Provide the (X, Y) coordinate of the cell's center where the given text is located.  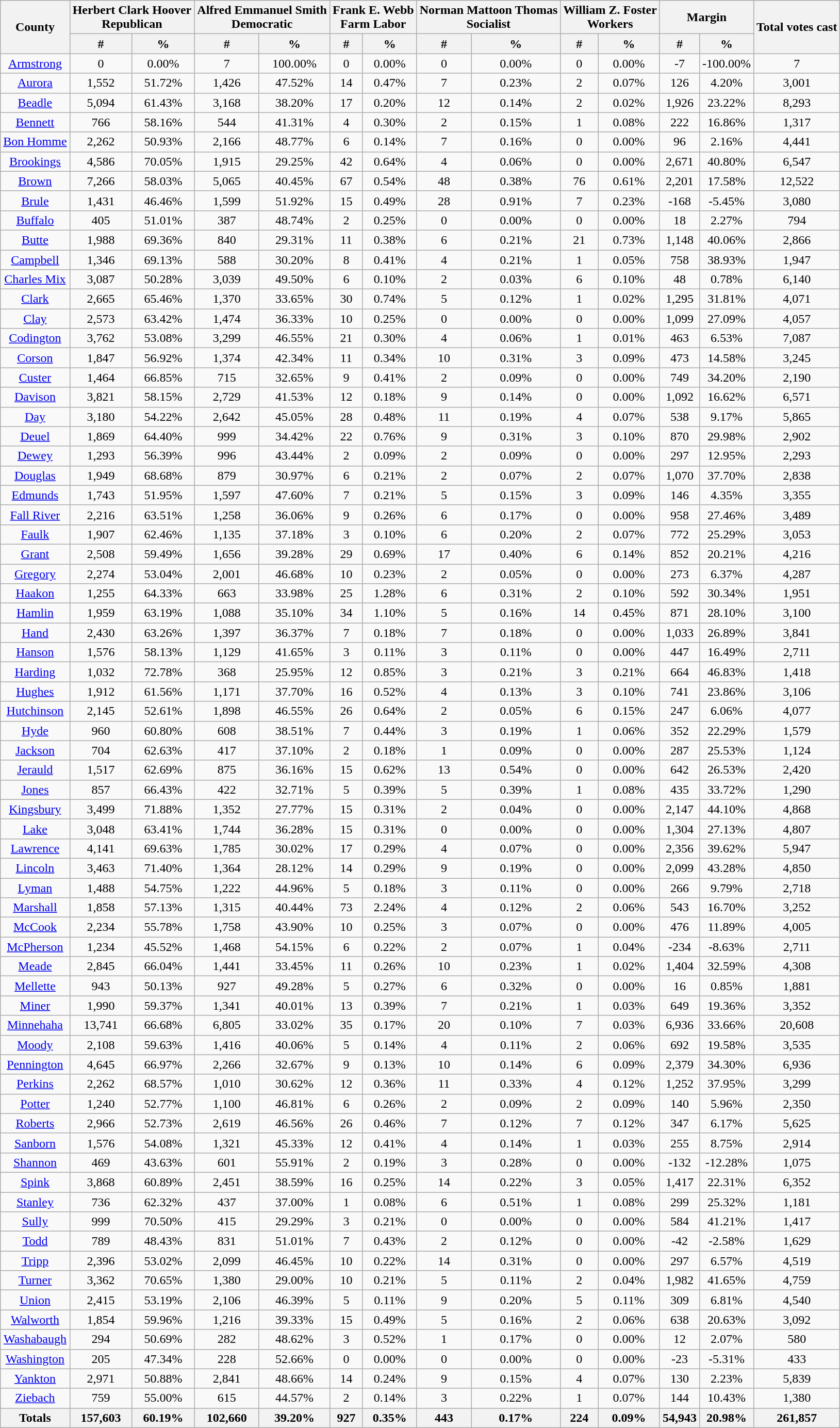
2,379 (680, 1064)
50.88% (163, 1378)
33.65% (294, 299)
5,865 (797, 417)
6.53% (726, 338)
48.74% (294, 220)
23.22% (726, 103)
45.05% (294, 417)
20.98% (726, 1418)
-2.58% (726, 1241)
63.26% (163, 633)
25.29% (726, 534)
1,321 (227, 1143)
6,571 (797, 397)
63.42% (163, 319)
2,147 (680, 809)
Herbert Clark HooverRepublican (132, 18)
49.28% (294, 986)
Grant (35, 554)
1,129 (227, 652)
7,087 (797, 338)
1,216 (227, 1320)
64.33% (163, 594)
1,629 (797, 1241)
2,902 (797, 436)
47.34% (163, 1359)
1,912 (101, 692)
592 (680, 594)
4,005 (797, 927)
228 (227, 1359)
1,295 (680, 299)
2,274 (101, 574)
766 (101, 122)
51.92% (294, 201)
Clay (35, 319)
2,573 (101, 319)
473 (680, 358)
McCook (35, 927)
437 (227, 1202)
2,415 (101, 1300)
63.51% (163, 515)
2,350 (797, 1104)
40.01% (294, 1006)
387 (227, 220)
Campbell (35, 259)
1,010 (227, 1084)
63.41% (163, 829)
5.96% (726, 1104)
6.17% (726, 1123)
870 (680, 436)
12.95% (726, 456)
1,949 (101, 475)
Kingsbury (35, 809)
0.78% (726, 280)
601 (227, 1162)
352 (680, 731)
0.61% (629, 181)
1.10% (390, 613)
0.45% (629, 613)
27.77% (294, 809)
37.00% (294, 1202)
-42 (680, 1241)
54.08% (163, 1143)
0.27% (390, 986)
69.13% (163, 259)
2,396 (101, 1261)
736 (101, 1202)
3,245 (797, 358)
3,489 (797, 515)
447 (680, 652)
34.20% (726, 377)
222 (680, 122)
3,048 (101, 829)
-5.31% (726, 1359)
Hughes (35, 692)
2,971 (101, 1378)
59.96% (163, 1320)
38.20% (294, 103)
25.32% (726, 1202)
1,181 (797, 1202)
28.10% (726, 613)
20,608 (797, 1025)
1,468 (227, 947)
52.73% (163, 1123)
47.60% (294, 495)
1,474 (227, 319)
64.40% (163, 436)
1,907 (101, 534)
36.28% (294, 829)
48.77% (294, 142)
2,914 (797, 1143)
2.24% (390, 908)
126 (680, 83)
4,077 (797, 711)
1,092 (680, 397)
255 (680, 1143)
-12.28% (726, 1162)
958 (680, 515)
Dewey (35, 456)
69.36% (163, 240)
Deuel (35, 436)
29.29% (294, 1222)
Norman Mattoon ThomasSocialist (489, 18)
417 (227, 750)
25.53% (726, 750)
55.91% (294, 1162)
1,317 (797, 122)
22.31% (726, 1182)
54.22% (163, 417)
2,508 (101, 554)
871 (680, 613)
36.16% (294, 770)
3,463 (101, 868)
2,619 (227, 1123)
Sanborn (35, 1143)
544 (227, 122)
39.62% (726, 848)
3,087 (101, 280)
54.15% (294, 947)
Shannon (35, 1162)
Faulk (35, 534)
72.78% (163, 672)
Tripp (35, 1261)
32.67% (294, 1064)
1,926 (680, 103)
1,431 (101, 201)
1,252 (680, 1084)
Edmunds (35, 495)
1,869 (101, 436)
4,308 (797, 966)
42.34% (294, 358)
96 (680, 142)
50.69% (163, 1339)
1.28% (390, 594)
0.44% (390, 731)
55.78% (163, 927)
2.23% (726, 1378)
1,088 (227, 613)
41.31% (294, 122)
5,094 (101, 103)
1,315 (227, 908)
1,959 (101, 613)
3,168 (227, 103)
294 (101, 1339)
3,499 (101, 809)
30 (346, 299)
Walworth (35, 1320)
Moody (35, 1045)
0.69% (390, 554)
3,362 (101, 1281)
664 (680, 672)
Washington (35, 1359)
-8.63% (726, 947)
William Z. FosterWorkers (611, 18)
789 (101, 1241)
1,579 (797, 731)
3,841 (797, 633)
4,540 (797, 1300)
1,464 (101, 377)
6,140 (797, 280)
43.44% (294, 456)
4,287 (797, 574)
840 (227, 240)
-132 (680, 1162)
32.59% (726, 966)
46.39% (294, 1300)
32.71% (294, 790)
9.17% (726, 417)
46.56% (294, 1123)
5,065 (227, 181)
347 (680, 1123)
1,255 (101, 594)
8.75% (726, 1143)
Potter (35, 1104)
2,293 (797, 456)
35.10% (294, 613)
4,216 (797, 554)
741 (680, 692)
3,821 (101, 397)
Pennington (35, 1064)
Hanson (35, 652)
2,145 (101, 711)
71.88% (163, 809)
422 (227, 790)
415 (227, 1222)
6.37% (726, 574)
1,951 (797, 594)
1,100 (227, 1104)
34.42% (294, 436)
59.63% (163, 1045)
943 (101, 986)
33.02% (294, 1025)
580 (797, 1339)
50.93% (163, 142)
1,346 (101, 259)
Gregory (35, 574)
0.73% (629, 240)
61.43% (163, 103)
-5.45% (726, 201)
70.65% (163, 1281)
0.43% (390, 1241)
0.62% (390, 770)
25 (346, 594)
33.45% (294, 966)
2,451 (227, 1182)
1,426 (227, 83)
282 (227, 1339)
27.13% (726, 829)
51.95% (163, 495)
1,341 (227, 1006)
Lincoln (35, 868)
2,356 (680, 848)
247 (680, 711)
1,743 (101, 495)
1,785 (227, 848)
1,135 (227, 534)
35 (346, 1025)
2,642 (227, 417)
Marshall (35, 908)
2,216 (101, 515)
54,943 (680, 1418)
53.08% (163, 338)
49.50% (294, 280)
40.44% (294, 908)
463 (680, 338)
1,597 (227, 495)
Brown (35, 181)
1,758 (227, 927)
43.28% (726, 868)
Bennett (35, 122)
2,841 (227, 1378)
50.28% (163, 280)
3,039 (227, 280)
20.63% (726, 1320)
28.12% (294, 868)
County (35, 27)
2,190 (797, 377)
0.36% (390, 1084)
Armstrong (35, 63)
4,586 (101, 161)
1,552 (101, 83)
19.36% (726, 1006)
4,441 (797, 142)
Alfred Emmanuel Smith Democratic (262, 18)
8 (346, 259)
157,603 (101, 1418)
29.00% (294, 1281)
4.35% (726, 495)
831 (227, 1241)
715 (227, 377)
10.43% (726, 1398)
30.20% (294, 259)
43.90% (294, 927)
59.37% (163, 1006)
56.39% (163, 456)
McPherson (35, 947)
30.34% (726, 594)
Haakon (35, 594)
29.98% (726, 436)
2,718 (797, 888)
45.33% (294, 1143)
Minnehaha (35, 1025)
608 (227, 731)
642 (680, 770)
62.69% (163, 770)
Mellette (35, 986)
Douglas (35, 475)
299 (680, 1202)
22 (346, 436)
39.28% (294, 554)
1,744 (227, 829)
8,293 (797, 103)
Roberts (35, 1123)
11.89% (726, 927)
857 (101, 790)
4,850 (797, 868)
26.89% (726, 633)
54.75% (163, 888)
Sully (35, 1222)
26.53% (726, 770)
38.51% (294, 731)
43.63% (163, 1162)
1,990 (101, 1006)
2,866 (797, 240)
1,370 (227, 299)
1,854 (101, 1320)
368 (227, 672)
58.16% (163, 122)
Corson (35, 358)
16.62% (726, 397)
Perkins (35, 1084)
58.03% (163, 181)
4,519 (797, 1261)
-168 (680, 201)
Totals (35, 1418)
1,364 (227, 868)
48.43% (163, 1241)
-7 (680, 63)
44.10% (726, 809)
1,290 (797, 790)
17.58% (726, 181)
140 (680, 1104)
Bon Homme (35, 142)
33.66% (726, 1025)
1,240 (101, 1104)
27.09% (726, 319)
Ziebach (35, 1398)
66.43% (163, 790)
60.89% (163, 1182)
3,100 (797, 613)
102,660 (227, 1418)
53.02% (163, 1261)
2,838 (797, 475)
0.35% (390, 1418)
40.45% (294, 181)
1,488 (101, 888)
1,374 (227, 358)
1,171 (227, 692)
794 (797, 220)
704 (101, 750)
1,881 (797, 986)
Fall River (35, 515)
6.57% (726, 1261)
2,108 (101, 1045)
46.45% (294, 1261)
53.04% (163, 574)
2,430 (101, 633)
16.70% (726, 908)
37.18% (294, 534)
Jackson (35, 750)
1,847 (101, 358)
29 (346, 554)
Turner (35, 1281)
1,898 (227, 711)
2,266 (227, 1064)
469 (101, 1162)
4,057 (797, 319)
3,352 (797, 1006)
63.19% (163, 613)
41.53% (294, 397)
1,404 (680, 966)
0.74% (390, 299)
59.49% (163, 554)
58.15% (163, 397)
25.95% (294, 672)
0.51% (516, 1202)
33.72% (726, 790)
Todd (35, 1241)
0.47% (390, 83)
44.96% (294, 888)
273 (680, 574)
29.31% (294, 240)
1,099 (680, 319)
Frank E. WebbFarm Labor (373, 18)
443 (444, 1418)
34 (346, 613)
9.79% (726, 888)
2,106 (227, 1300)
40.80% (726, 161)
2,845 (101, 966)
4,141 (101, 848)
70.05% (163, 161)
42 (346, 161)
34.30% (726, 1064)
0.33% (516, 1084)
0.01% (629, 338)
61.56% (163, 692)
60.19% (163, 1418)
0.24% (390, 1378)
Total votes cast (797, 27)
66.04% (163, 966)
543 (680, 908)
38.59% (294, 1182)
Aurora (35, 83)
1,070 (680, 475)
Harding (35, 672)
20.21% (726, 554)
14.58% (726, 358)
60.80% (163, 731)
39.20% (294, 1418)
20 (444, 1025)
16.49% (726, 652)
29.25% (294, 161)
1,517 (101, 770)
6.06% (726, 711)
46.83% (726, 672)
57.13% (163, 908)
615 (227, 1398)
37.10% (294, 750)
51.72% (163, 83)
16.86% (726, 122)
Yankton (35, 1378)
46.68% (294, 574)
Charles Mix (35, 280)
2,665 (101, 299)
71.40% (163, 868)
Buffalo (35, 220)
Miner (35, 1006)
1,656 (227, 554)
52.61% (163, 711)
44.57% (294, 1398)
2,001 (227, 574)
261,857 (797, 1418)
Union (35, 1300)
46.81% (294, 1104)
435 (680, 790)
65.46% (163, 299)
1,418 (797, 672)
Hutchinson (35, 711)
68.68% (163, 475)
12,522 (797, 181)
2,420 (797, 770)
7,266 (101, 181)
Codington (35, 338)
1,352 (227, 809)
67 (346, 181)
38.93% (726, 259)
3,092 (797, 1320)
3,762 (101, 338)
6,805 (227, 1025)
224 (580, 1418)
4,807 (797, 829)
1,416 (227, 1045)
144 (680, 1398)
30.02% (294, 848)
52.77% (163, 1104)
758 (680, 259)
50.13% (163, 986)
1,222 (227, 888)
47.52% (294, 83)
2,671 (680, 161)
41.21% (726, 1222)
23.86% (726, 692)
1,148 (680, 240)
960 (101, 731)
2.07% (726, 1339)
2.16% (726, 142)
2,234 (101, 927)
36.06% (294, 515)
759 (101, 1398)
1,033 (680, 633)
53.19% (163, 1300)
46.46% (163, 201)
Stanley (35, 1202)
749 (680, 377)
205 (101, 1359)
2,201 (680, 181)
66.97% (163, 1064)
649 (680, 1006)
3,001 (797, 83)
69.63% (163, 848)
0.34% (390, 358)
1,075 (797, 1162)
433 (797, 1359)
Clark (35, 299)
48.66% (294, 1378)
3,868 (101, 1182)
1,858 (101, 908)
Jones (35, 790)
405 (101, 220)
52.66% (294, 1359)
5,625 (797, 1123)
66.85% (163, 377)
5,839 (797, 1378)
Lawrence (35, 848)
30.97% (294, 475)
56.92% (163, 358)
146 (680, 495)
Brule (35, 201)
30.62% (294, 1084)
0.40% (516, 554)
6,547 (797, 161)
1,124 (797, 750)
0.76% (390, 436)
4,759 (797, 1281)
Washabaugh (35, 1339)
266 (680, 888)
Brookings (35, 161)
3,535 (797, 1045)
1,599 (227, 201)
4,868 (797, 809)
18 (680, 220)
Lyman (35, 888)
588 (227, 259)
852 (680, 554)
5,947 (797, 848)
48.62% (294, 1339)
538 (680, 417)
Spink (35, 1182)
-100.00% (726, 63)
130 (680, 1378)
2,166 (227, 142)
39.33% (294, 1320)
45.52% (163, 947)
62.32% (163, 1202)
-234 (680, 947)
875 (227, 770)
33.98% (294, 594)
2,729 (227, 397)
638 (680, 1320)
Lake (35, 829)
1,441 (227, 966)
Custer (35, 377)
31.81% (726, 299)
70.50% (163, 1222)
36.37% (294, 633)
692 (680, 1045)
1,947 (797, 259)
2,966 (101, 1123)
476 (680, 927)
3,080 (797, 201)
879 (227, 475)
62.46% (163, 534)
4,645 (101, 1064)
Hyde (35, 731)
1,304 (680, 829)
0.32% (516, 986)
Meade (35, 966)
76 (580, 181)
1,397 (227, 633)
1,982 (680, 1281)
37.95% (726, 1084)
6.81% (726, 1300)
6,352 (797, 1182)
1,293 (101, 456)
1,258 (227, 515)
22.29% (726, 731)
Hand (35, 633)
4,071 (797, 299)
Jerauld (35, 770)
73 (346, 908)
13,741 (101, 1025)
27.46% (726, 515)
Hamlin (35, 613)
3,252 (797, 908)
2.27% (726, 220)
66.68% (163, 1025)
0.91% (516, 201)
1,032 (101, 672)
19.58% (726, 1045)
663 (227, 594)
32.65% (294, 377)
3,053 (797, 534)
3,180 (101, 417)
3,355 (797, 495)
1,234 (101, 947)
287 (680, 750)
Day (35, 417)
Davison (35, 397)
996 (227, 456)
58.13% (163, 652)
1,988 (101, 240)
55.00% (163, 1398)
-23 (680, 1359)
Margin (706, 18)
Butte (35, 240)
584 (680, 1222)
100.00% (294, 63)
4.20% (726, 83)
0.48% (390, 417)
0.28% (516, 1162)
3,106 (797, 692)
68.57% (163, 1084)
309 (680, 1300)
Beadle (35, 103)
0.46% (390, 1123)
36.33% (294, 319)
1,915 (227, 161)
772 (680, 534)
62.63% (163, 750)
